Output the [x, y] coordinate of the center of the cell containing the given text.  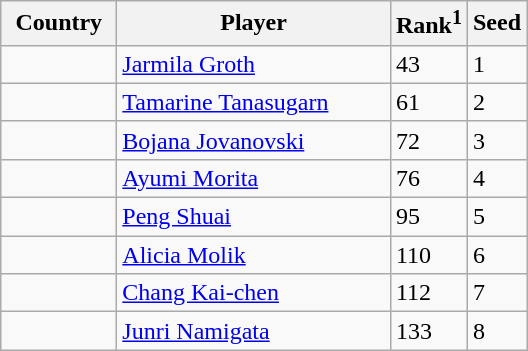
6 [496, 255]
Player [254, 24]
110 [428, 255]
112 [428, 293]
7 [496, 293]
Chang Kai-chen [254, 293]
3 [496, 140]
Tamarine Tanasugarn [254, 102]
8 [496, 331]
95 [428, 217]
Seed [496, 24]
5 [496, 217]
Jarmila Groth [254, 64]
72 [428, 140]
133 [428, 331]
Ayumi Morita [254, 178]
61 [428, 102]
Country [59, 24]
1 [496, 64]
2 [496, 102]
43 [428, 64]
Bojana Jovanovski [254, 140]
76 [428, 178]
Alicia Molik [254, 255]
4 [496, 178]
Rank1 [428, 24]
Junri Namigata [254, 331]
Peng Shuai [254, 217]
